Capture the cell that displays the provided text and extract its (x, y) central coordinate. 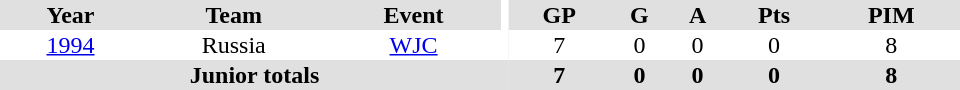
Pts (774, 15)
Year (70, 15)
Junior totals (254, 75)
PIM (892, 15)
Event (413, 15)
G (639, 15)
GP (559, 15)
WJC (413, 45)
Russia (234, 45)
Team (234, 15)
A (697, 15)
1994 (70, 45)
